Find where the given text appears and provide that cell's center as [x, y] coordinate. 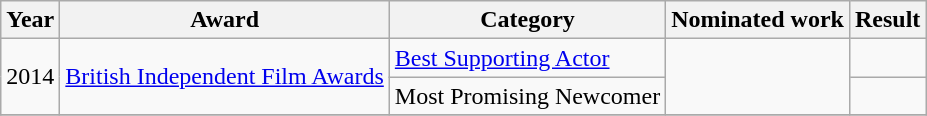
Category [527, 20]
British Independent Film Awards [225, 77]
Year [30, 20]
Most Promising Newcomer [527, 96]
Best Supporting Actor [527, 58]
2014 [30, 77]
Nominated work [758, 20]
Result [887, 20]
Award [225, 20]
